For the text-containing cell, return its midpoint in (X, Y) coordinate format. 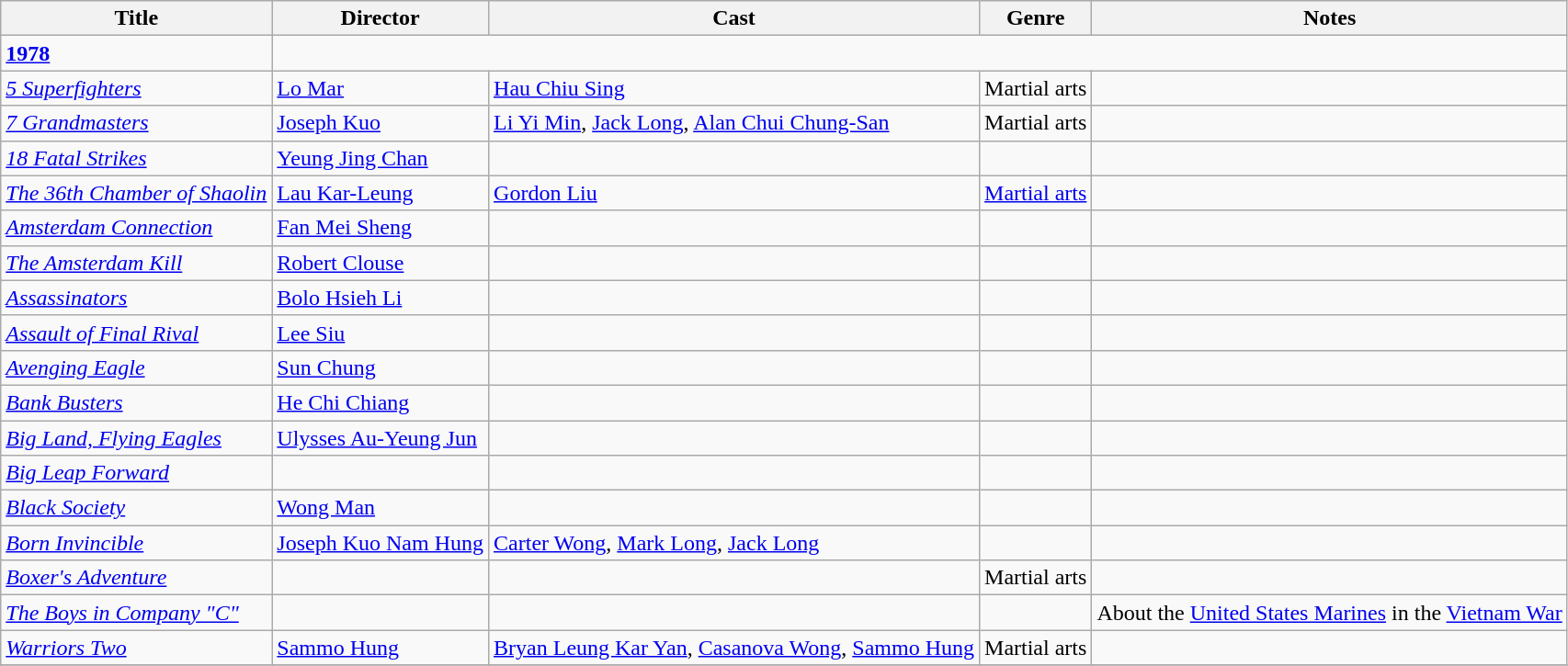
Assassinators (136, 298)
Bryan Leung Kar Yan, Casanova Wong, Sammo Hung (734, 648)
18 Fatal Strikes (136, 158)
Director (381, 18)
Warriors Two (136, 648)
Cast (734, 18)
Big Leap Forward (136, 473)
Avenging Eagle (136, 367)
7 Grandmasters (136, 123)
Gordon Liu (734, 193)
Notes (1329, 18)
The Amsterdam Kill (136, 263)
Lo Mar (381, 88)
Assault of Final Rival (136, 333)
1978 (136, 53)
Black Society (136, 508)
Hau Chiu Sing (734, 88)
5 Superfighters (136, 88)
The 36th Chamber of Shaolin (136, 193)
Bank Busters (136, 402)
Li Yi Min, Jack Long, Alan Chui Chung-San (734, 123)
Amsterdam Connection (136, 228)
Lee Siu (381, 333)
Wong Man (381, 508)
Robert Clouse (381, 263)
Genre (1036, 18)
Sun Chung (381, 367)
Joseph Kuo (381, 123)
Sammo Hung (381, 648)
Ulysses Au-Yeung Jun (381, 438)
Born Invincible (136, 543)
About the United States Marines in the Vietnam War (1329, 613)
Big Land, Flying Eagles (136, 438)
Yeung Jing Chan (381, 158)
He Chi Chiang (381, 402)
Joseph Kuo Nam Hung (381, 543)
Title (136, 18)
The Boys in Company "C" (136, 613)
Lau Kar-Leung (381, 193)
Carter Wong, Mark Long, Jack Long (734, 543)
Boxer's Adventure (136, 578)
Fan Mei Sheng (381, 228)
Bolo Hsieh Li (381, 298)
